Output the [X, Y] coordinate of the center of the cell containing the given text.  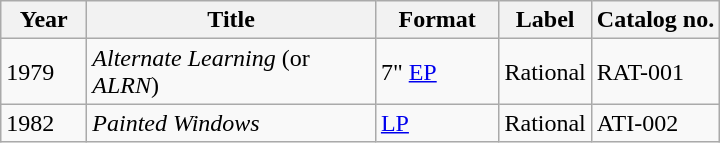
1982 [44, 123]
Label [545, 20]
Format [437, 20]
7" EP [437, 72]
ATI-002 [655, 123]
Alternate Learning (or ALRN) [232, 72]
RAT-001 [655, 72]
Title [232, 20]
Year [44, 20]
Painted Windows [232, 123]
1979 [44, 72]
LP [437, 123]
Catalog no. [655, 20]
